Scan for the cell matching the given text and deliver its (x, y) coordinate at center. 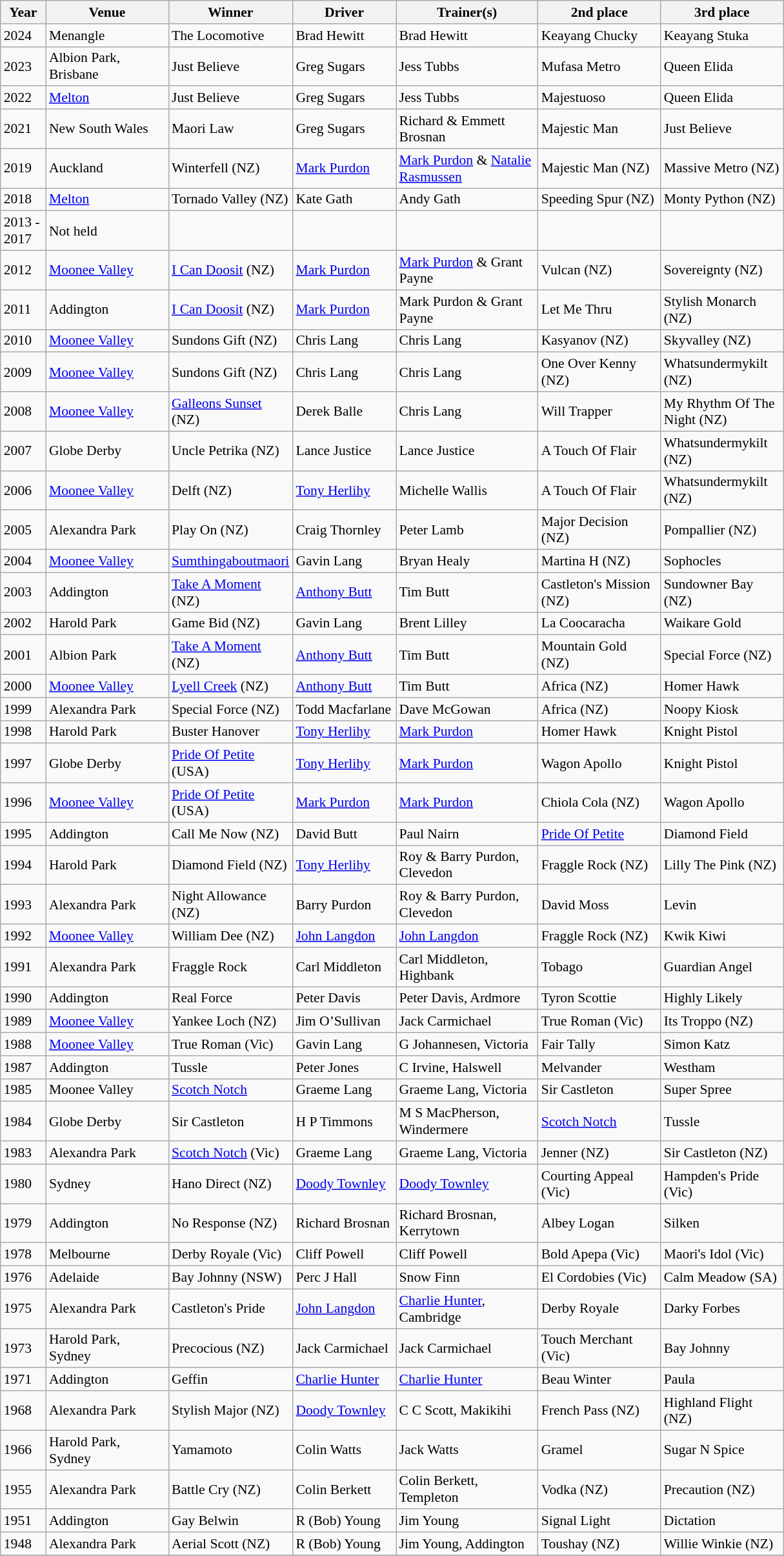
2022 (23, 98)
Andy Gath (467, 199)
1980 (23, 1184)
Bay Johnny (722, 1348)
Paula (722, 1380)
Richard Brosnan, Kerrytown (467, 1224)
Sumthingaboutmaori (230, 561)
Toushay (NZ) (599, 1544)
Sophocles (722, 561)
Carl Middleton (344, 967)
2018 (23, 199)
Michelle Wallis (467, 490)
Night Allowance (NZ) (230, 905)
Call Me Now (NZ) (230, 834)
1990 (23, 998)
Venue (107, 12)
1968 (23, 1411)
Precocious (NZ) (230, 1348)
Tobago (599, 967)
La Coocaracha (599, 623)
1992 (23, 936)
1983 (23, 1153)
Keayang Stuka (722, 35)
2019 (23, 168)
Barry Purdon (344, 905)
Colin Berkett (344, 1490)
2007 (23, 450)
Stylish Monarch (NZ) (722, 310)
1994 (23, 865)
Monty Python (NZ) (722, 199)
Sugar N Spice (722, 1450)
2003 (23, 592)
Winterfell (NZ) (230, 168)
Richard & Emmett Brosnan (467, 129)
Kwik Kiwi (722, 936)
Super Spree (722, 1090)
Geffin (230, 1380)
Snow Finn (467, 1278)
1979 (23, 1224)
Castleton's Pride (230, 1309)
2002 (23, 623)
Auckland (107, 168)
Silken (722, 1224)
Peter Lamb (467, 530)
Its Troppo (NZ) (722, 1022)
G Johannesen, Victoria (467, 1044)
Sir Castleton (NZ) (722, 1153)
My Rhythm Of The Night (NZ) (722, 412)
Let Me Thru (599, 310)
Westham (722, 1067)
1996 (23, 803)
Levin (722, 905)
M S MacPherson, Windermere (467, 1122)
Stylish Major (NZ) (230, 1411)
Maori Law (230, 129)
Guardian Angel (722, 967)
2021 (23, 129)
One Over Kenny (NZ) (599, 372)
Melbourne (107, 1255)
1998 (23, 732)
Fraggle Rock (230, 967)
Touch Merchant (Vic) (599, 1348)
Tyron Scottie (599, 998)
2001 (23, 654)
Kasyanov (NZ) (599, 341)
Highly Likely (722, 998)
Dictation (722, 1521)
Play On (NZ) (230, 530)
Not held (107, 231)
Tornado Valley (NZ) (230, 199)
1975 (23, 1309)
2024 (23, 35)
2011 (23, 310)
Kate Gath (344, 199)
Precaution (NZ) (722, 1490)
Game Bid (NZ) (230, 623)
Richard Brosnan (344, 1224)
1978 (23, 1255)
Keayang Chucky (599, 35)
Peter Jones (344, 1067)
Major Decision (NZ) (599, 530)
Willie Winkie (NZ) (722, 1544)
Albion Park, Brisbane (107, 66)
Martina H (NZ) (599, 561)
Pompallier (NZ) (722, 530)
Highland Flight (NZ) (722, 1411)
David Butt (344, 834)
Carl Middleton, Highbank (467, 967)
Melvander (599, 1067)
3rd place (722, 12)
Calm Meadow (SA) (722, 1278)
2008 (23, 412)
Jim Young (467, 1521)
Pride Of Petite (599, 834)
Maori's Idol (Vic) (722, 1255)
Jack Watts (467, 1450)
The Locomotive (230, 35)
Jenner (NZ) (599, 1153)
Skyvalley (NZ) (722, 341)
Trainer(s) (467, 12)
Paul Nairn (467, 834)
Sovereignty (NZ) (722, 270)
David Moss (599, 905)
Lyell Creek (NZ) (230, 686)
Albion Park (107, 654)
1993 (23, 905)
1997 (23, 763)
1971 (23, 1380)
2013 - 2017 (23, 231)
1973 (23, 1348)
Speeding Spur (NZ) (599, 199)
Yamamoto (230, 1450)
Colin Watts (344, 1450)
H P Timmons (344, 1122)
Courting Appeal (Vic) (599, 1184)
Fair Tally (599, 1044)
2005 (23, 530)
1976 (23, 1278)
Darky Forbes (722, 1309)
French Pass (NZ) (599, 1411)
1999 (23, 709)
1995 (23, 834)
Sundowner Bay (NZ) (722, 592)
Waikare Gold (722, 623)
Colin Berkett, Templeton (467, 1490)
Delft (NZ) (230, 490)
Albey Logan (599, 1224)
2006 (23, 490)
Derek Balle (344, 412)
Bold Apepa (Vic) (599, 1255)
Castleton's Mission (NZ) (599, 592)
Hampden's Pride (Vic) (722, 1184)
1987 (23, 1067)
Mufasa Metro (599, 66)
2010 (23, 341)
Perc J Hall (344, 1278)
Derby Royale (Vic) (230, 1255)
Driver (344, 12)
Buster Hanover (230, 732)
1989 (23, 1022)
2nd place (599, 12)
Real Force (230, 998)
Todd Macfarlane (344, 709)
Diamond Field (722, 834)
1991 (23, 967)
Beau Winter (599, 1380)
1948 (23, 1544)
1984 (23, 1122)
Jim O’Sullivan (344, 1022)
Aerial Scott (NZ) (230, 1544)
C Irvine, Halswell (467, 1067)
Bryan Healy (467, 561)
2023 (23, 66)
1985 (23, 1090)
Simon Katz (722, 1044)
Yankee Loch (NZ) (230, 1022)
Battle Cry (NZ) (230, 1490)
Hano Direct (NZ) (230, 1184)
Gramel (599, 1450)
C C Scott, Makikihi (467, 1411)
Vulcan (NZ) (599, 270)
Craig Thornley (344, 530)
No Response (NZ) (230, 1224)
Menangle (107, 35)
Uncle Petrika (NZ) (230, 450)
Majestic Man (NZ) (599, 168)
Sydney (107, 1184)
2012 (23, 270)
El Cordobies (Vic) (599, 1278)
Will Trapper (599, 412)
Lilly The Pink (NZ) (722, 865)
Noopy Kiosk (722, 709)
Bay Johnny (NSW) (230, 1278)
Vodka (NZ) (599, 1490)
1966 (23, 1450)
Year (23, 12)
Majestuoso (599, 98)
Scotch Notch (Vic) (230, 1153)
Chiola Cola (NZ) (599, 803)
Gay Belwin (230, 1521)
Diamond Field (NZ) (230, 865)
Charlie Hunter, Cambridge (467, 1309)
Peter Davis (344, 998)
Galleons Sunset (NZ) (230, 412)
2009 (23, 372)
Brent Lilley (467, 623)
Derby Royale (599, 1309)
Signal Light (599, 1521)
Jim Young, Addington (467, 1544)
2000 (23, 686)
William Dee (NZ) (230, 936)
New South Wales (107, 129)
1988 (23, 1044)
Mountain Gold (NZ) (599, 654)
Massive Metro (NZ) (722, 168)
Mark Purdon & Natalie Rasmussen (467, 168)
Adelaide (107, 1278)
Majestic Man (599, 129)
Dave McGowan (467, 709)
1951 (23, 1521)
Peter Davis, Ardmore (467, 998)
1955 (23, 1490)
2004 (23, 561)
Winner (230, 12)
